For the text-containing cell, return its midpoint in (X, Y) coordinate format. 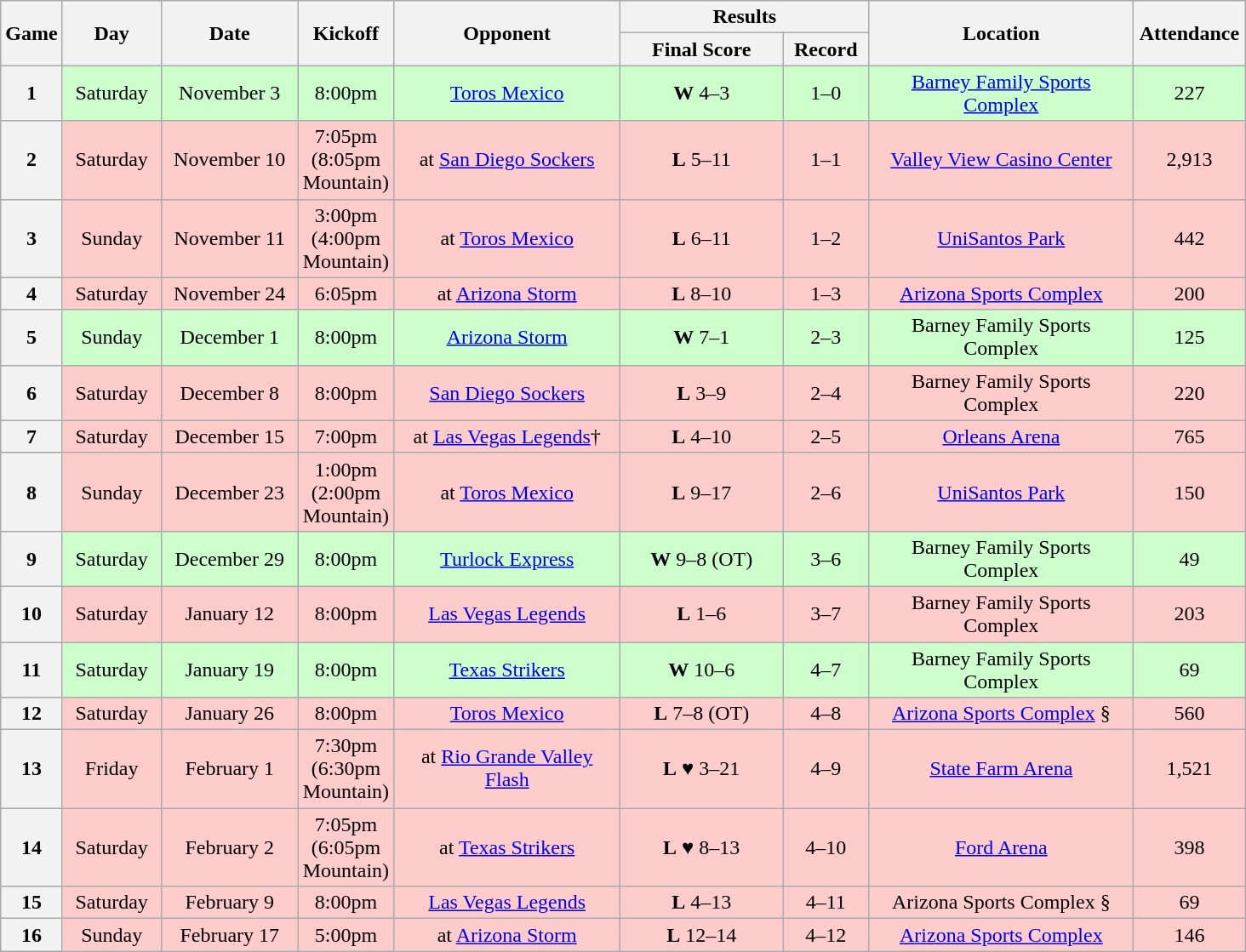
State Farm Arena (1001, 769)
L 12–14 (701, 935)
L 1–6 (701, 614)
December 23 (230, 492)
Friday (111, 769)
7:30pm(6:30pm Mountain) (346, 769)
Arizona Storm (507, 337)
6 (31, 393)
at Las Vegas Legends† (507, 436)
2 (31, 160)
L ♥ 3–21 (701, 769)
12 (31, 714)
5 (31, 337)
L 4–10 (701, 436)
February 17 (230, 935)
L 9–17 (701, 492)
765 (1190, 436)
February 1 (230, 769)
7:00pm (346, 436)
W 7–1 (701, 337)
227 (1190, 94)
November 10 (230, 160)
7:05pm(8:05pm Mountain) (346, 160)
3:00pm(4:00pm Mountain) (346, 238)
14 (31, 847)
Texas Strikers (507, 669)
4–12 (826, 935)
11 (31, 669)
January 12 (230, 614)
Ford Arena (1001, 847)
Location (1001, 33)
W 4–3 (701, 94)
1 (31, 94)
Day (111, 33)
4–8 (826, 714)
Valley View Casino Center (1001, 160)
3–6 (826, 558)
7:05pm(6:05pm Mountain) (346, 847)
16 (31, 935)
Final Score (701, 49)
4–7 (826, 669)
1–3 (826, 294)
146 (1190, 935)
Orleans Arena (1001, 436)
1,521 (1190, 769)
15 (31, 903)
125 (1190, 337)
November 11 (230, 238)
49 (1190, 558)
November 24 (230, 294)
at San Diego Sockers (507, 160)
L 5–11 (701, 160)
Attendance (1190, 33)
1–0 (826, 94)
200 (1190, 294)
Opponent (507, 33)
February 2 (230, 847)
L ♥ 8–13 (701, 847)
San Diego Sockers (507, 393)
150 (1190, 492)
10 (31, 614)
1:00pm(2:00pm Mountain) (346, 492)
2–5 (826, 436)
2–4 (826, 393)
Date (230, 33)
5:00pm (346, 935)
Game (31, 33)
4 (31, 294)
4–11 (826, 903)
at Rio Grande Valley Flash (507, 769)
Kickoff (346, 33)
December 29 (230, 558)
220 (1190, 393)
L 6–11 (701, 238)
December 8 (230, 393)
L 3–9 (701, 393)
4–9 (826, 769)
6:05pm (346, 294)
2–6 (826, 492)
2–3 (826, 337)
1–1 (826, 160)
W 9–8 (OT) (701, 558)
9 (31, 558)
442 (1190, 238)
January 26 (230, 714)
8 (31, 492)
398 (1190, 847)
3–7 (826, 614)
February 9 (230, 903)
December 15 (230, 436)
3 (31, 238)
L 4–13 (701, 903)
13 (31, 769)
2,913 (1190, 160)
Turlock Express (507, 558)
at Texas Strikers (507, 847)
560 (1190, 714)
W 10–6 (701, 669)
203 (1190, 614)
7 (31, 436)
December 1 (230, 337)
Results (745, 17)
1–2 (826, 238)
November 3 (230, 94)
L 7–8 (OT) (701, 714)
L 8–10 (701, 294)
January 19 (230, 669)
4–10 (826, 847)
Record (826, 49)
